Locate the cell with the specified text and output its [x, y] center coordinate. 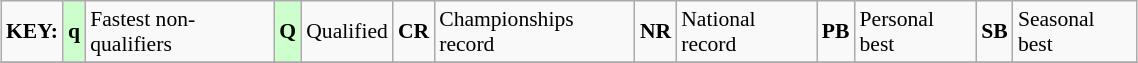
SB [994, 32]
Qualified [347, 32]
Seasonal best [1075, 32]
National record [746, 32]
Fastest non-qualifiers [180, 32]
q [74, 32]
Championships record [534, 32]
PB [836, 32]
CR [414, 32]
Q [288, 32]
Personal best [916, 32]
KEY: [32, 32]
NR [656, 32]
